Identify which cell holds the provided text, then report its [x, y] central coordinate. 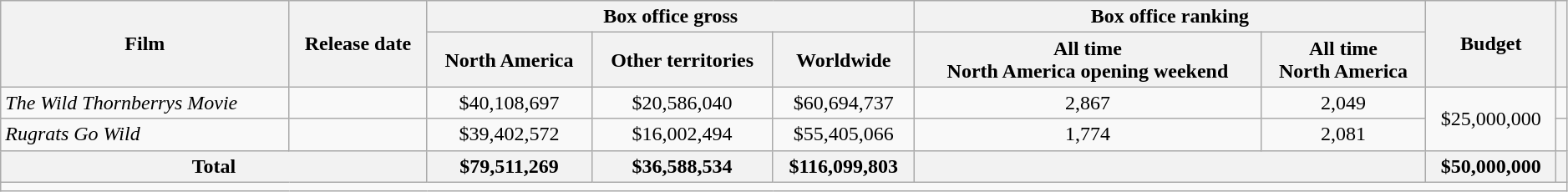
$39,402,572 [510, 134]
2,081 [1343, 134]
$40,108,697 [510, 103]
Release date [358, 43]
$116,099,803 [844, 166]
$36,588,534 [682, 166]
Film [145, 43]
Rugrats Go Wild [145, 134]
$20,586,040 [682, 103]
Total [214, 166]
$25,000,000 [1491, 119]
All timeNorth America [1343, 60]
$16,002,494 [682, 134]
Box office ranking [1170, 17]
The Wild Thornberrys Movie [145, 103]
All timeNorth America opening weekend [1088, 60]
Budget [1491, 43]
Box office gross [670, 17]
$79,511,269 [510, 166]
1,774 [1088, 134]
Other territories [682, 60]
Worldwide [844, 60]
$60,694,737 [844, 103]
$50,000,000 [1491, 166]
$55,405,066 [844, 134]
North America [510, 60]
2,867 [1088, 103]
2,049 [1343, 103]
